Provide the (x, y) coordinate of the cell's center where the given text is located.  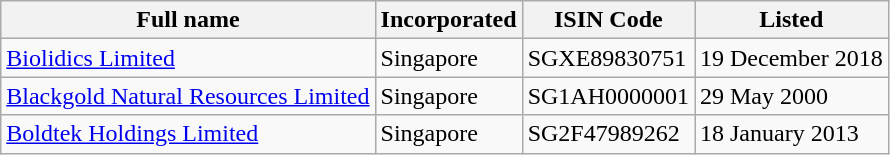
Biolidics Limited (188, 58)
19 December 2018 (791, 58)
Blackgold Natural Resources Limited (188, 96)
Full name (188, 20)
29 May 2000 (791, 96)
SGXE89830751 (608, 58)
SG2F47989262 (608, 134)
Boldtek Holdings Limited (188, 134)
ISIN Code (608, 20)
Listed (791, 20)
SG1AH0000001 (608, 96)
18 January 2013 (791, 134)
Incorporated (448, 20)
